Detect which cell encompasses the target text, then output its (x, y) center coordinate. 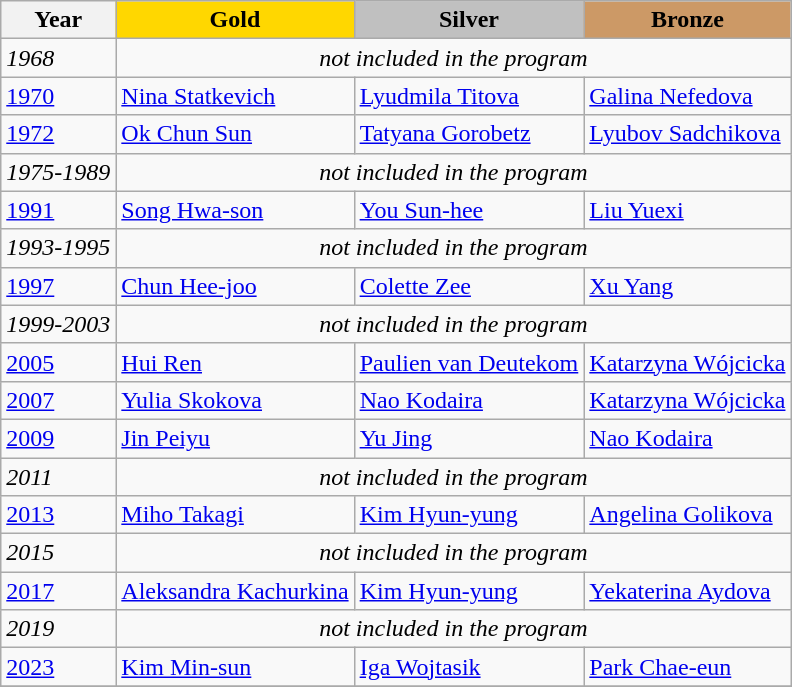
Chun Hee-joo (235, 286)
1999-2003 (58, 324)
2017 (58, 591)
Yu Jing (469, 438)
2007 (58, 400)
Year (58, 20)
Xu Yang (688, 286)
Gold (235, 20)
Liu Yuexi (688, 210)
Hui Ren (235, 362)
Paulien van Deutekom (469, 362)
Miho Takagi (235, 515)
Silver (469, 20)
Galina Nefedova (688, 96)
1968 (58, 58)
Song Hwa-son (235, 210)
1972 (58, 134)
Nina Statkevich (235, 96)
1975-1989 (58, 172)
1991 (58, 210)
Yekaterina Aydova (688, 591)
You Sun-hee (469, 210)
Angelina Golikova (688, 515)
2011 (58, 477)
Kim Min-sun (235, 667)
Colette Zee (469, 286)
2019 (58, 629)
2009 (58, 438)
Bronze (688, 20)
1993-1995 (58, 248)
2023 (58, 667)
Park Chae-eun (688, 667)
1970 (58, 96)
Yulia Skokova (235, 400)
Aleksandra Kachurkina (235, 591)
Iga Wojtasik (469, 667)
Lyubov Sadchikova (688, 134)
2013 (58, 515)
2005 (58, 362)
Tatyana Gorobetz (469, 134)
Lyudmila Titova (469, 96)
1997 (58, 286)
Jin Peiyu (235, 438)
Ok Chun Sun (235, 134)
2015 (58, 553)
